Provide the (X, Y) coordinate of the cell's center where the given text is located.  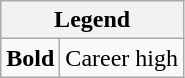
Legend (92, 20)
Career high (122, 58)
Bold (30, 58)
